Determine the (x, y) coordinate at the center of the cell enclosing the given text.  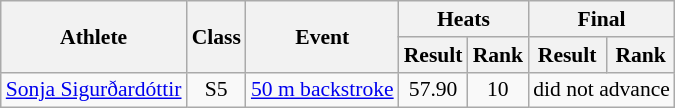
50 m backstroke (322, 90)
did not advance (602, 90)
Event (322, 36)
Athlete (94, 36)
Class (216, 36)
S5 (216, 90)
57.90 (434, 90)
10 (498, 90)
Heats (464, 19)
Sonja Sigurðardóttir (94, 90)
Final (602, 19)
